Detect which cell encompasses the target text, then output its (X, Y) center coordinate. 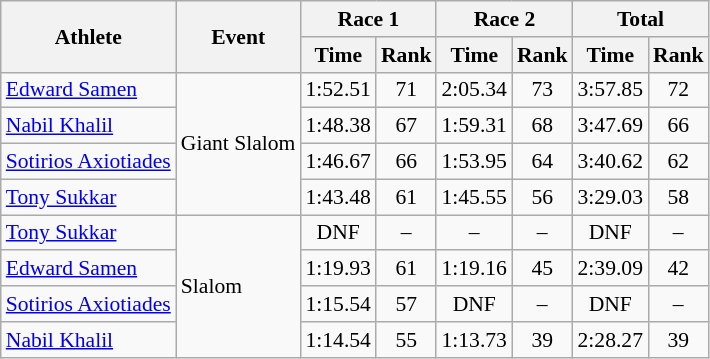
58 (678, 197)
68 (542, 126)
Race 2 (504, 19)
Event (238, 36)
1:59.31 (474, 126)
67 (406, 126)
56 (542, 197)
Total (641, 19)
1:45.55 (474, 197)
1:46.67 (338, 162)
64 (542, 162)
45 (542, 269)
1:13.73 (474, 340)
1:53.95 (474, 162)
3:40.62 (610, 162)
1:48.38 (338, 126)
1:43.48 (338, 197)
62 (678, 162)
1:19.93 (338, 269)
2:28.27 (610, 340)
1:19.16 (474, 269)
1:14.54 (338, 340)
72 (678, 90)
3:29.03 (610, 197)
71 (406, 90)
Slalom (238, 286)
73 (542, 90)
55 (406, 340)
2:39.09 (610, 269)
Giant Slalom (238, 143)
1:52.51 (338, 90)
42 (678, 269)
Athlete (88, 36)
3:47.69 (610, 126)
Race 1 (368, 19)
57 (406, 304)
3:57.85 (610, 90)
1:15.54 (338, 304)
2:05.34 (474, 90)
